Return [x, y] of the center of cell containing provided text 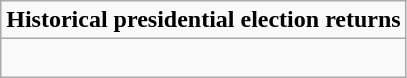
Historical presidential election returns [204, 20]
